Scan for the cell matching the given text and deliver its [X, Y] coordinate at center. 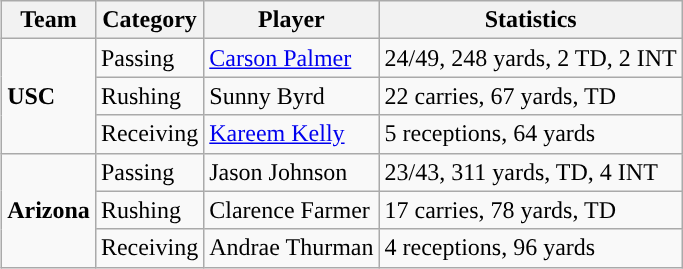
Carson Palmer [292, 58]
Arizona [49, 210]
Andrae Thurman [292, 248]
Statistics [530, 20]
4 receptions, 96 yards [530, 248]
23/43, 311 yards, TD, 4 INT [530, 172]
USC [49, 96]
Jason Johnson [292, 172]
22 carries, 67 yards, TD [530, 96]
Category [149, 20]
Clarence Farmer [292, 210]
Kareem Kelly [292, 134]
Team [49, 20]
Player [292, 20]
5 receptions, 64 yards [530, 134]
Sunny Byrd [292, 96]
24/49, 248 yards, 2 TD, 2 INT [530, 58]
17 carries, 78 yards, TD [530, 210]
